Extract the (X, Y) coordinate from the center of the cell holding the provided text.  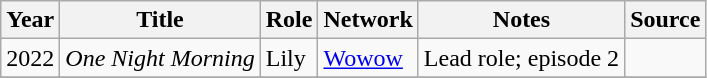
One Night Morning (160, 58)
Notes (521, 20)
2022 (30, 58)
Wowow (368, 58)
Lily (289, 58)
Title (160, 20)
Network (368, 20)
Lead role; episode 2 (521, 58)
Year (30, 20)
Role (289, 20)
Source (666, 20)
